For the text-containing cell, return its midpoint in (x, y) coordinate format. 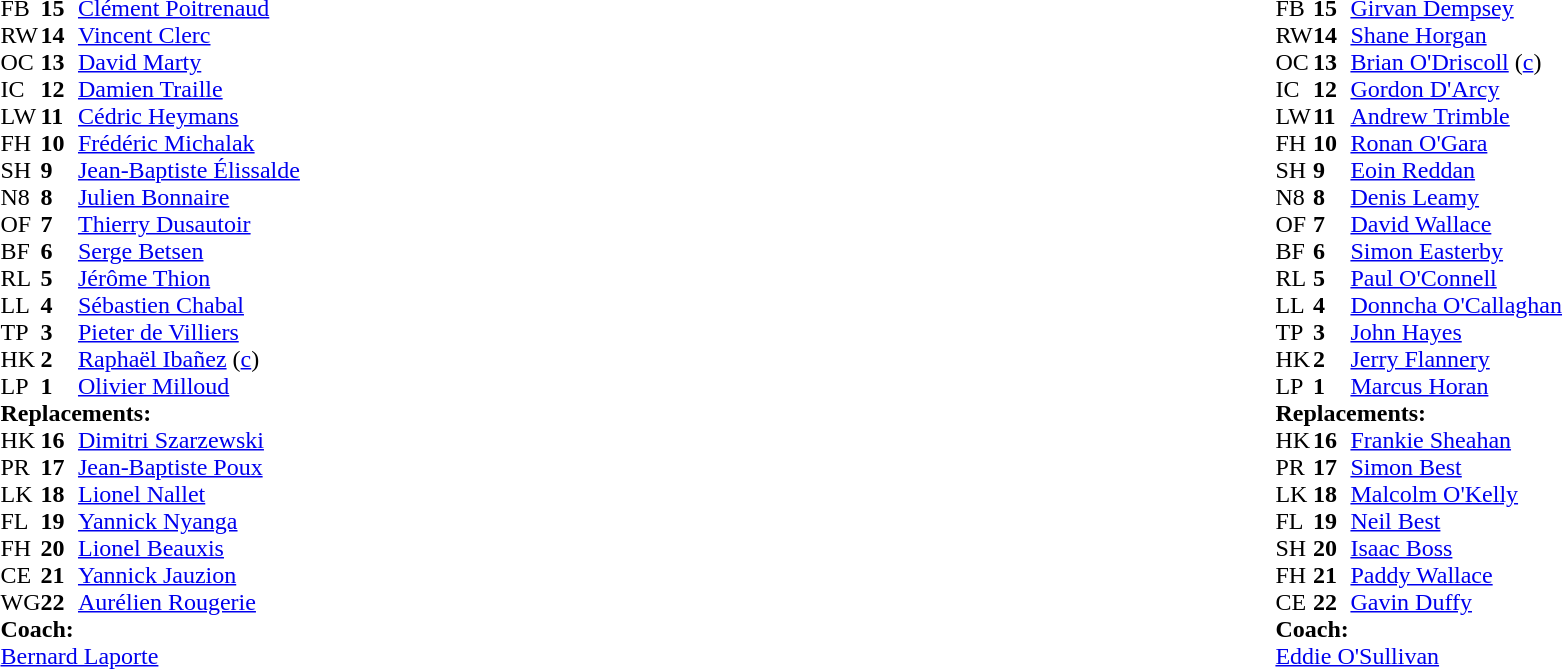
Thierry Dusautoir (189, 224)
Simon Easterby (1456, 252)
Yannick Jauzion (189, 576)
Isaac Boss (1456, 548)
David Marty (189, 62)
Jean-Baptiste Poux (189, 468)
Serge Betsen (189, 252)
David Wallace (1456, 224)
Ronan O'Gara (1456, 144)
Denis Leamy (1456, 198)
WG (20, 602)
Andrew Trimble (1456, 116)
Cédric Heymans (189, 116)
Julien Bonnaire (189, 198)
Damien Traille (189, 90)
Paddy Wallace (1456, 576)
Raphaël Ibañez (c) (189, 360)
Frankie Sheahan (1456, 440)
Neil Best (1456, 522)
Gordon D'Arcy (1456, 90)
Yannick Nyanga (189, 522)
Jerry Flannery (1456, 360)
Jean-Baptiste Élissalde (189, 170)
Lionel Beauxis (189, 548)
Eoin Reddan (1456, 170)
Eddie O'Sullivan (1418, 656)
Pieter de Villiers (189, 332)
John Hayes (1456, 332)
Simon Best (1456, 468)
Olivier Milloud (189, 386)
Aurélien Rougerie (189, 602)
Frédéric Michalak (189, 144)
Jérôme Thion (189, 278)
Malcolm O'Kelly (1456, 494)
Lionel Nallet (189, 494)
Gavin Duffy (1456, 602)
Dimitri Szarzewski (189, 440)
Shane Horgan (1456, 36)
Paul O'Connell (1456, 278)
Vincent Clerc (189, 36)
Bernard Laporte (150, 656)
Donncha O'Callaghan (1456, 306)
Marcus Horan (1456, 386)
Sébastien Chabal (189, 306)
Brian O'Driscoll (c) (1456, 62)
